Detect which cell encompasses the target text, then output its (x, y) center coordinate. 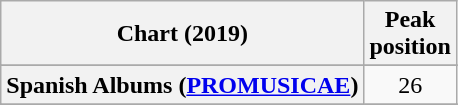
Spanish Albums (PROMUSICAE) (182, 85)
Chart (2019) (182, 34)
Peakposition (410, 34)
26 (410, 85)
